From the cell containing the given text, extract its center point as [x, y] coordinate. 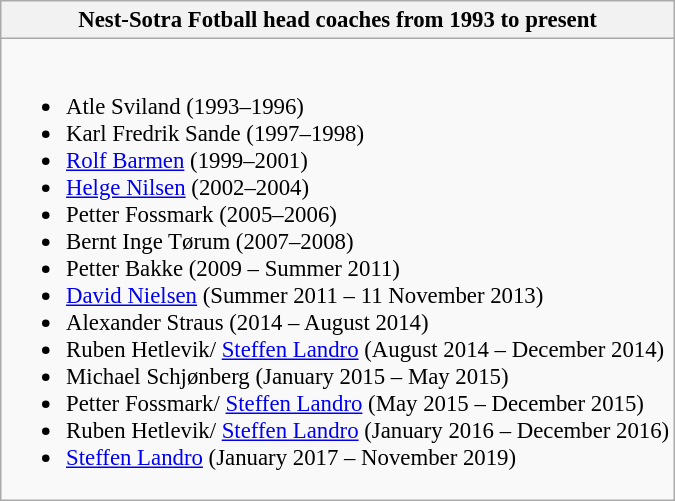
Nest-Sotra Fotball head coaches from 1993 to present [338, 20]
